Provide the [x, y] coordinate of the cell's center where the given text is located.  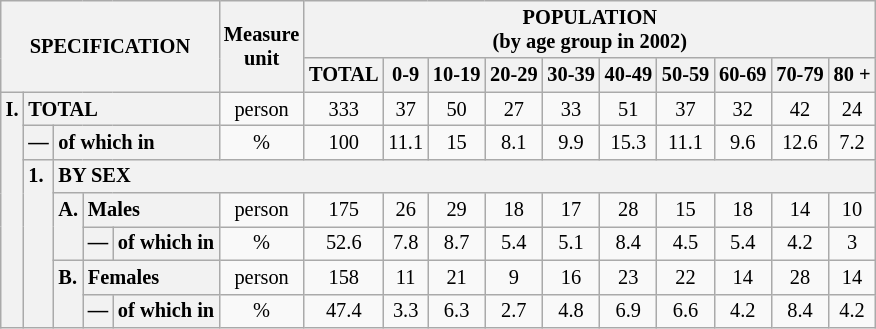
8.7 [456, 243]
7.2 [852, 142]
8.1 [514, 142]
175 [344, 210]
POPULATION (by age group in 2002) [590, 29]
B. [68, 294]
24 [852, 109]
51 [628, 109]
A. [68, 226]
10-19 [456, 75]
16 [570, 277]
22 [686, 277]
3.3 [406, 311]
Males [151, 210]
60-69 [742, 75]
52.6 [344, 243]
21 [456, 277]
11 [406, 277]
40-49 [628, 75]
Measure unit [262, 46]
100 [344, 142]
27 [514, 109]
4.8 [570, 311]
9 [514, 277]
333 [344, 109]
29 [456, 210]
70-79 [800, 75]
10 [852, 210]
5.1 [570, 243]
BY SEX [465, 176]
17 [570, 210]
26 [406, 210]
33 [570, 109]
158 [344, 277]
9.9 [570, 142]
20-29 [514, 75]
Females [151, 277]
6.6 [686, 311]
12.6 [800, 142]
80 + [852, 75]
I. [12, 210]
1. [38, 243]
32 [742, 109]
6.9 [628, 311]
42 [800, 109]
0-9 [406, 75]
50 [456, 109]
9.6 [742, 142]
3 [852, 243]
6.3 [456, 311]
30-39 [570, 75]
15.3 [628, 142]
23 [628, 277]
2.7 [514, 311]
47.4 [344, 311]
SPECIFICATION [110, 46]
4.5 [686, 243]
50-59 [686, 75]
7.8 [406, 243]
